Return the [X, Y] coordinate for the center point of the cell that contains the specified text.  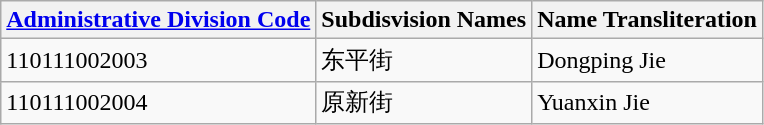
Administrative Division Code [158, 20]
Dongping Jie [648, 60]
东平街 [424, 60]
Subdisvision Names [424, 20]
Name Transliteration [648, 20]
Yuanxin Jie [648, 102]
110111002004 [158, 102]
110111002003 [158, 60]
原新街 [424, 102]
